Identify which cell holds the provided text, then report its (x, y) central coordinate. 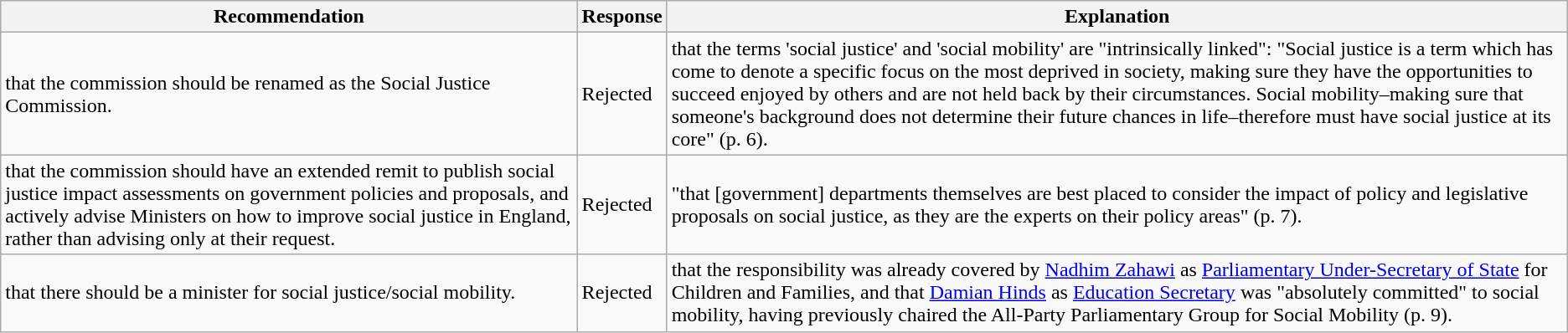
Recommendation (289, 17)
Explanation (1117, 17)
that the commission should be renamed as the Social Justice Commission. (289, 94)
that there should be a minister for social justice/social mobility. (289, 293)
Response (622, 17)
